Extract the (x, y) coordinate from the center of the cell holding the provided text.  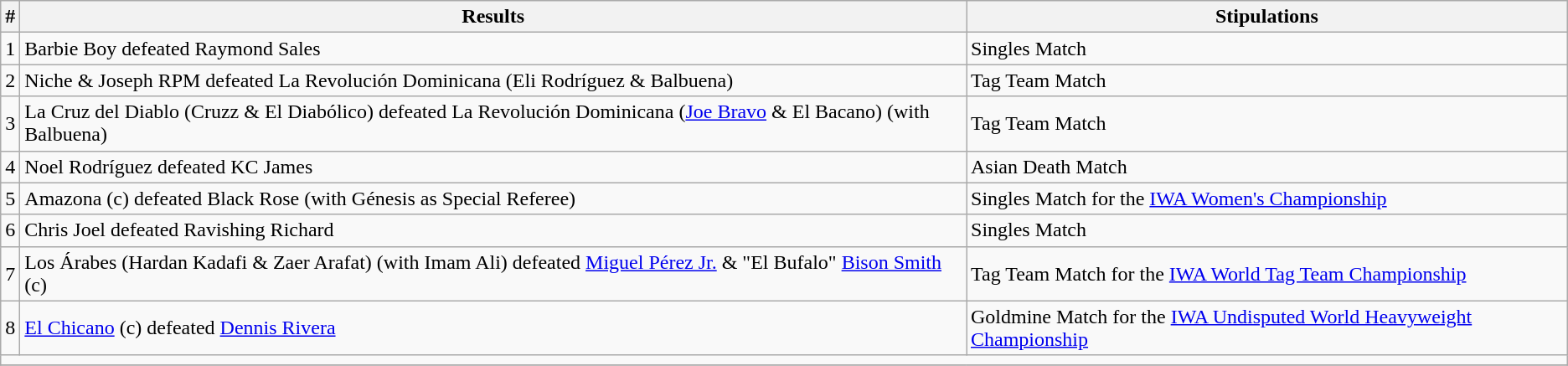
Noel Rodríguez defeated KC James (493, 167)
4 (10, 167)
Stipulations (1267, 17)
Singles Match for the IWA Women's Championship (1267, 198)
Barbie Boy defeated Raymond Sales (493, 49)
7 (10, 273)
Niche & Joseph RPM defeated La Revolución Dominicana (Eli Rodríguez & Balbuena) (493, 80)
La Cruz del Diablo (Cruzz & El Diabólico) defeated La Revolución Dominicana (Joe Bravo & El Bacano) (with Balbuena) (493, 124)
Goldmine Match for the IWA Undisputed World Heavyweight Championship (1267, 328)
Chris Joel defeated Ravishing Richard (493, 230)
Tag Team Match for the IWA World Tag Team Championship (1267, 273)
Asian Death Match (1267, 167)
3 (10, 124)
# (10, 17)
1 (10, 49)
6 (10, 230)
Amazona (c) defeated Black Rose (with Génesis as Special Referee) (493, 198)
Los Árabes (Hardan Kadafi & Zaer Arafat) (with Imam Ali) defeated Miguel Pérez Jr. & "El Bufalo" Bison Smith (c) (493, 273)
El Chicano (c) defeated Dennis Rivera (493, 328)
Results (493, 17)
5 (10, 198)
2 (10, 80)
8 (10, 328)
